Determine the (x, y) coordinate at the center of the cell enclosing the given text.  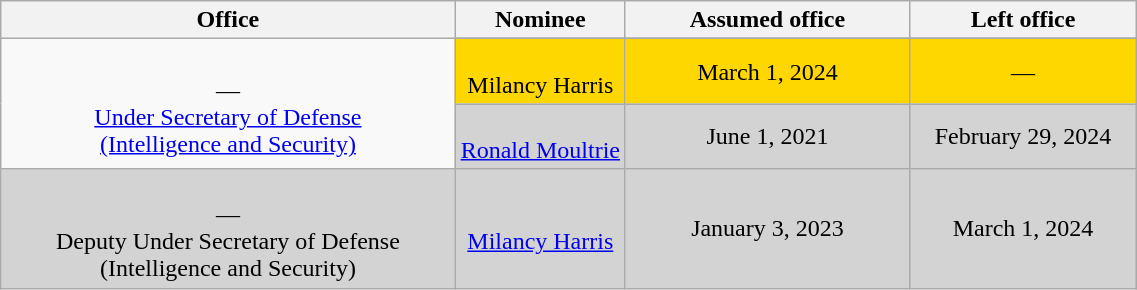
Nominee (540, 20)
Left office (1022, 20)
January 3, 2023 (767, 228)
Office (228, 20)
June 1, 2021 (767, 136)
—Deputy Under Secretary of Defense(Intelligence and Security) (228, 228)
— (1022, 72)
—Under Secretary of Defense(Intelligence and Security) (228, 104)
Ronald Moultrie (540, 136)
Assumed office (767, 20)
February 29, 2024 (1022, 136)
